From the cell containing the given text, extract its center point as [x, y] coordinate. 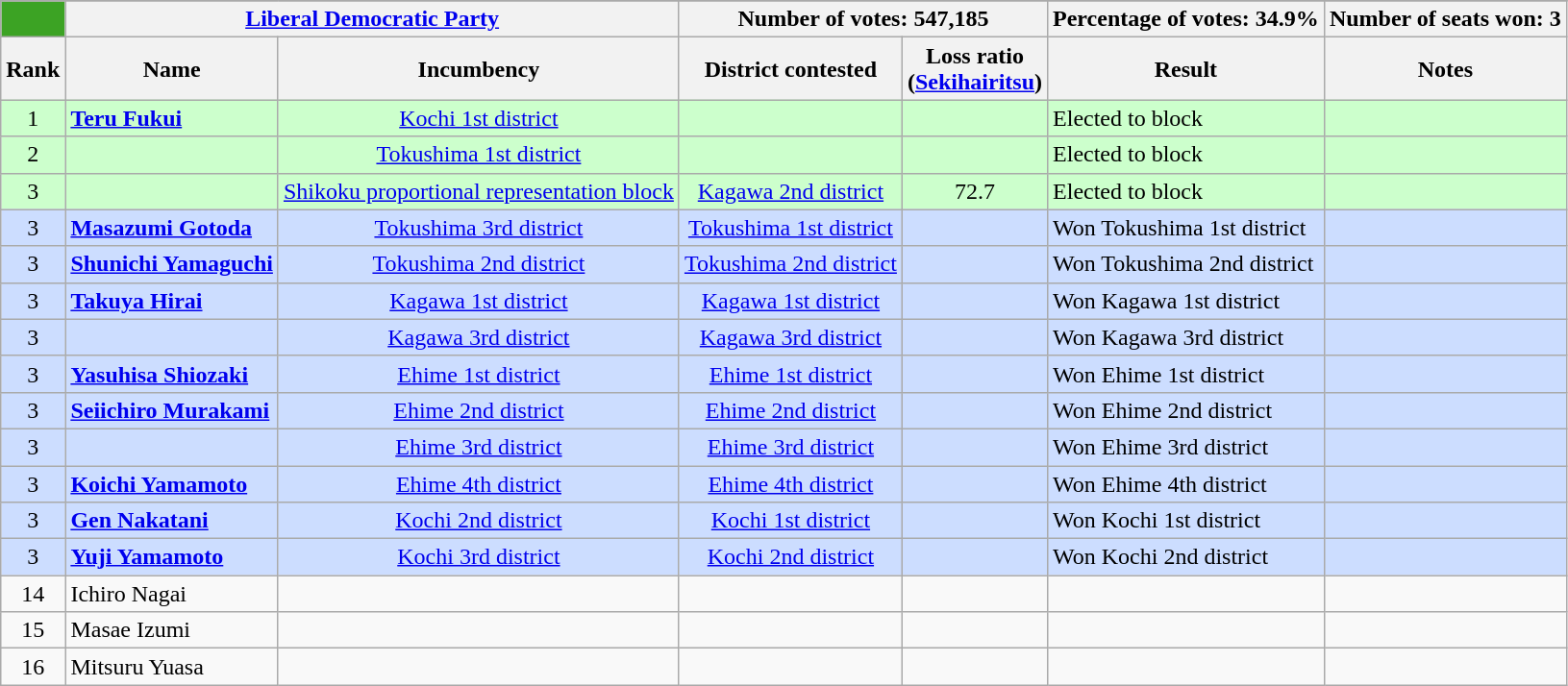
Liberal Democratic Party [373, 19]
Ichiro Nagai [172, 594]
Won Ehime 1st district [1186, 374]
Loss ratio(Sekihairitsu) [975, 69]
Won Ehime 2nd district [1186, 410]
Number of seats won: 3 [1445, 19]
Name [172, 69]
Won Ehime 4th district [1186, 483]
Shikoku proportional representation block [479, 191]
1 [33, 118]
Won Kagawa 3rd district [1186, 337]
Won Kochi 1st district [1186, 521]
Tokushima 3rd district [479, 228]
Result [1186, 69]
Yuji Yamamoto [172, 557]
Kagawa 2nd district [790, 191]
15 [33, 630]
Seiichiro Murakami [172, 410]
Teru Fukui [172, 118]
Masae Izumi [172, 630]
Gen Nakatani [172, 521]
72.7 [975, 191]
Percentage of votes: 34.9% [1186, 19]
Masazumi Gotoda [172, 228]
Mitsuru Yuasa [172, 667]
Won Kochi 2nd district [1186, 557]
Won Ehime 3rd district [1186, 447]
Shunichi Yamaguchi [172, 264]
Takuya Hirai [172, 301]
Notes [1445, 69]
Rank [33, 69]
16 [33, 667]
District contested [790, 69]
2 [33, 155]
14 [33, 594]
Won Kagawa 1st district [1186, 301]
Incumbency [479, 69]
Won Tokushima 1st district [1186, 228]
Number of votes: 547,185 [863, 19]
Koichi Yamamoto [172, 483]
Kochi 3rd district [479, 557]
Won Tokushima 2nd district [1186, 264]
Yasuhisa Shiozaki [172, 374]
